Identify which cell holds the provided text, then report its (X, Y) central coordinate. 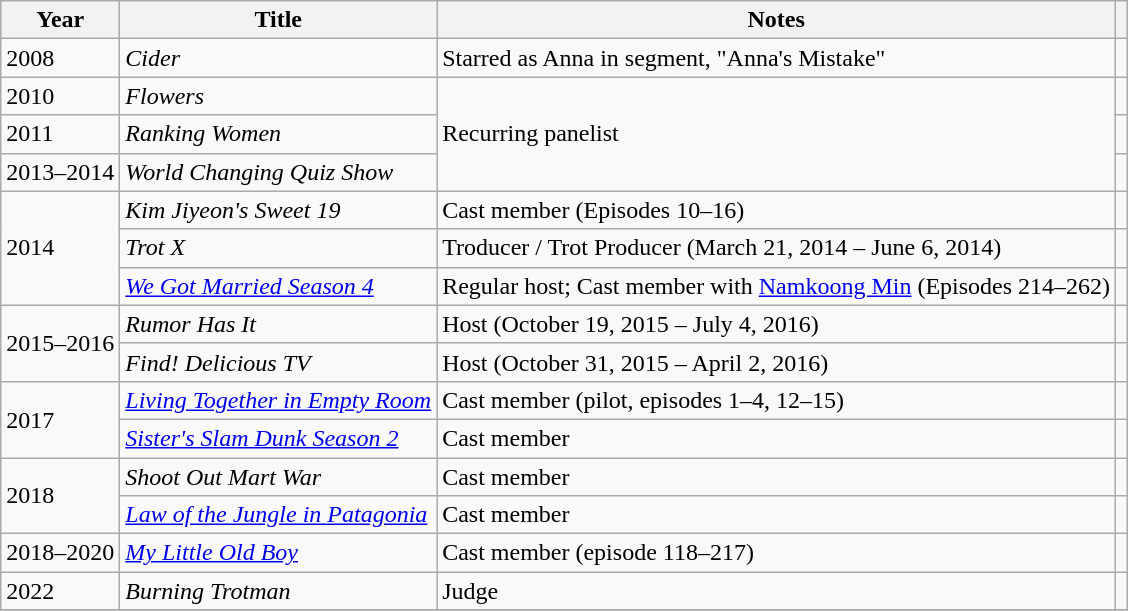
2011 (60, 134)
2017 (60, 419)
Flowers (278, 96)
World Changing Quiz Show (278, 172)
Host (October 31, 2015 – April 2, 2016) (776, 362)
Title (278, 20)
Trot X (278, 248)
2013–2014 (60, 172)
Cast member (Episodes 10–16) (776, 210)
Sister's Slam Dunk Season 2 (278, 438)
Shoot Out Mart War (278, 477)
Burning Trotman (278, 591)
Recurring panelist (776, 134)
Cast member (episode 118–217) (776, 553)
Year (60, 20)
Living Together in Empty Room (278, 400)
Find! Delicious TV (278, 362)
Judge (776, 591)
2008 (60, 58)
Cider (278, 58)
My Little Old Boy (278, 553)
2010 (60, 96)
Notes (776, 20)
Regular host; Cast member with Namkoong Min (Episodes 214–262) (776, 286)
Ranking Women (278, 134)
Troducer / Trot Producer (March 21, 2014 – June 6, 2014) (776, 248)
Starred as Anna in segment, "Anna's Mistake" (776, 58)
2018–2020 (60, 553)
Kim Jiyeon's Sweet 19 (278, 210)
2018 (60, 496)
2014 (60, 248)
2015–2016 (60, 343)
Rumor Has It (278, 324)
We Got Married Season 4 (278, 286)
2022 (60, 591)
Law of the Jungle in Patagonia (278, 515)
Host (October 19, 2015 – July 4, 2016) (776, 324)
Cast member (pilot, episodes 1–4, 12–15) (776, 400)
